From the cell containing the given text, extract its center point as [x, y] coordinate. 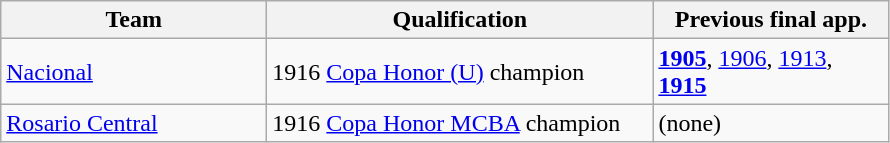
Team [134, 20]
1905, 1906, 1913, 1915 [771, 72]
Previous final app. [771, 20]
Qualification [460, 20]
1916 Copa Honor (U) champion [460, 72]
1916 Copa Honor MCBA champion [460, 123]
(none) [771, 123]
Nacional [134, 72]
Rosario Central [134, 123]
